Find where the given text appears and provide that cell's center as [X, Y] coordinate. 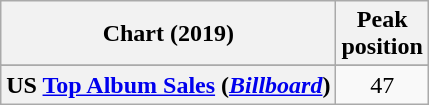
Peakposition [382, 34]
US Top Album Sales (Billboard) [168, 85]
47 [382, 85]
Chart (2019) [168, 34]
